For the text-containing cell, return its midpoint in [X, Y] coordinate format. 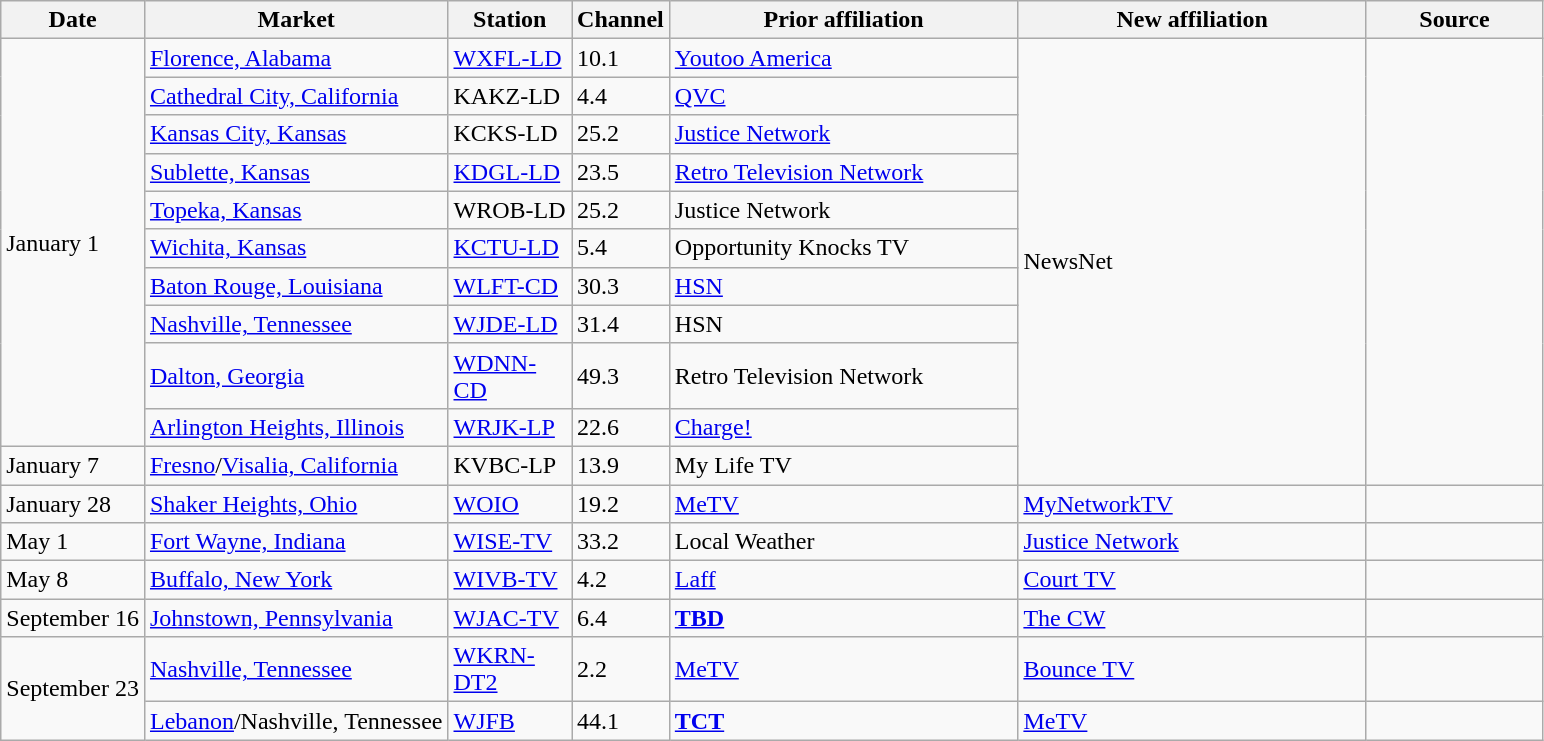
TBD [844, 618]
30.3 [621, 286]
Shaker Heights, Ohio [296, 503]
WJDE-LD [510, 324]
May 8 [73, 580]
Youtoo America [844, 58]
22.6 [621, 427]
Bounce TV [1192, 670]
Kansas City, Kansas [296, 134]
Market [296, 20]
Buffalo, New York [296, 580]
Station [510, 20]
KCTU-LD [510, 248]
WISE-TV [510, 542]
January 28 [73, 503]
WLFT-CD [510, 286]
Court TV [1192, 580]
KVBC-LP [510, 465]
NewsNet [1192, 262]
WOIO [510, 503]
Opportunity Knocks TV [844, 248]
5.4 [621, 248]
QVC [844, 96]
Fresno/Visalia, California [296, 465]
33.2 [621, 542]
Johnstown, Pennsylvania [296, 618]
6.4 [621, 618]
January 7 [73, 465]
Date [73, 20]
19.2 [621, 503]
Florence, Alabama [296, 58]
49.3 [621, 376]
WRJK-LP [510, 427]
Baton Rouge, Louisiana [296, 286]
WKRN-DT2 [510, 670]
MyNetworkTV [1192, 503]
13.9 [621, 465]
2.2 [621, 670]
WXFL-LD [510, 58]
Cathedral City, California [296, 96]
My Life TV [844, 465]
Prior affiliation [844, 20]
Source [1454, 20]
WIVB-TV [510, 580]
January 1 [73, 243]
September 16 [73, 618]
Lebanon/Nashville, Tennessee [296, 721]
31.4 [621, 324]
4.2 [621, 580]
May 1 [73, 542]
Fort Wayne, Indiana [296, 542]
Dalton, Georgia [296, 376]
10.1 [621, 58]
Laff [844, 580]
TCT [844, 721]
Wichita, Kansas [296, 248]
New affiliation [1192, 20]
4.4 [621, 96]
WJFB [510, 721]
WJAC-TV [510, 618]
WDNN-CD [510, 376]
Charge! [844, 427]
Sublette, Kansas [296, 172]
September 23 [73, 688]
KDGL-LD [510, 172]
Topeka, Kansas [296, 210]
Arlington Heights, Illinois [296, 427]
The CW [1192, 618]
23.5 [621, 172]
KAKZ-LD [510, 96]
44.1 [621, 721]
Channel [621, 20]
WROB-LD [510, 210]
Local Weather [844, 542]
KCKS-LD [510, 134]
